Locate the cell with the specified text and output its [x, y] center coordinate. 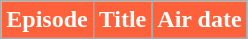
Air date [200, 20]
Episode [47, 20]
Title [122, 20]
